Output the [x, y] coordinate of the center of the cell containing the given text.  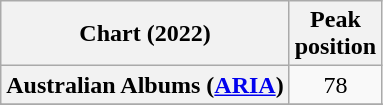
Chart (2022) [145, 34]
78 [335, 85]
Peakposition [335, 34]
Australian Albums (ARIA) [145, 85]
